For the text-containing cell, return its midpoint in (X, Y) coordinate format. 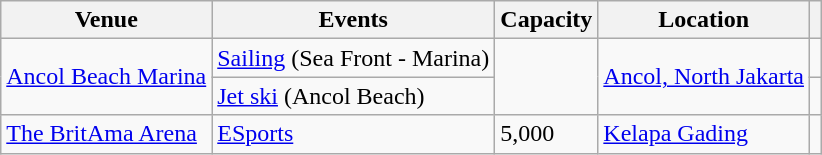
Capacity (546, 20)
Ancol Beach Marina (106, 77)
Ancol, North Jakarta (704, 77)
Venue (106, 20)
The BritAma Arena (106, 134)
Sailing (Sea Front - Marina) (354, 58)
Events (354, 20)
Jet ski (Ancol Beach) (354, 96)
Kelapa Gading (704, 134)
ESports (354, 134)
Location (704, 20)
5,000 (546, 134)
